Identify which cell holds the provided text, then report its (x, y) central coordinate. 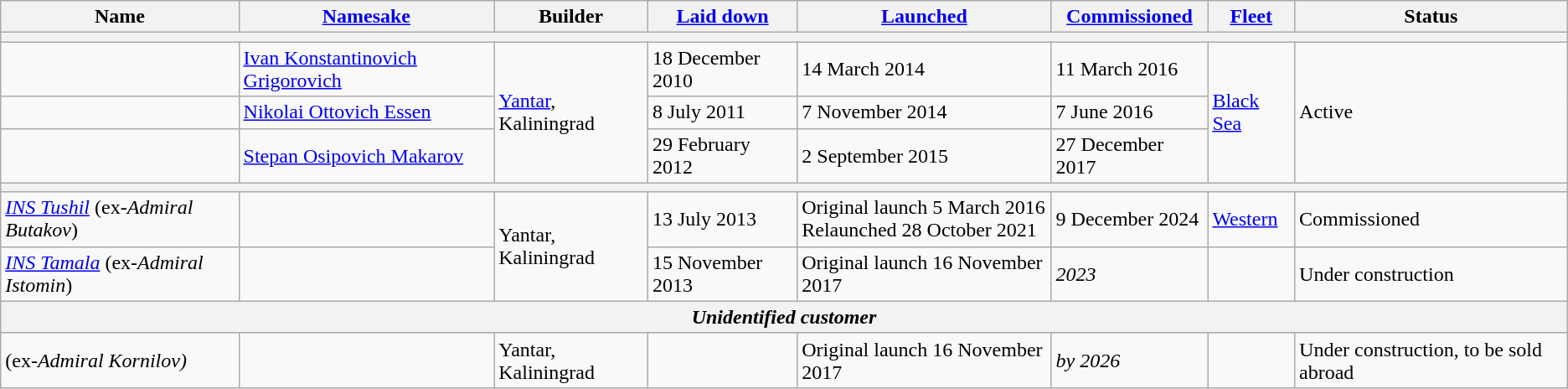
8 July 2011 (722, 112)
2 September 2015 (925, 156)
Under construction (1431, 273)
Namesake (367, 17)
Launched (925, 17)
18 December 2010 (722, 69)
Name (120, 17)
11 March 2016 (1129, 69)
INS Tushil (ex-Admiral Butakov) (120, 220)
Ivan Konstantinovich Grigorovich (367, 69)
13 July 2013 (722, 220)
Nikolai Ottovich Essen (367, 112)
Original launch 5 March 2016Relaunched 28 October 2021 (925, 220)
15 November 2013 (722, 273)
Active (1431, 112)
Builder (571, 17)
7 November 2014 (925, 112)
29 February 2012 (722, 156)
Under construction, to be sold abroad (1431, 360)
Laid down (722, 17)
Fleet (1251, 17)
Unidentified customer (784, 317)
27 December 2017 (1129, 156)
14 March 2014 (925, 69)
by 2026 (1129, 360)
Status (1431, 17)
7 June 2016 (1129, 112)
Black Sea (1251, 112)
Western (1251, 220)
Stepan Osipovich Makarov (367, 156)
INS Tamala (ex-Admiral Istomin) (120, 273)
2023 (1129, 273)
(ex-Admiral Kornilov) (120, 360)
9 December 2024 (1129, 220)
